Search for the cell housing the specified text and yield its [x, y] center coordinate. 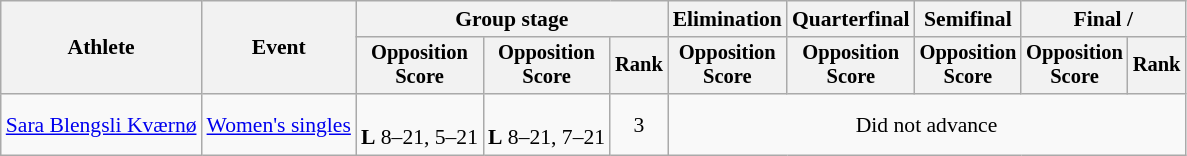
Did not advance [927, 124]
Group stage [512, 19]
Quarterfinal [851, 19]
L 8–21, 7–21 [546, 124]
Event [279, 48]
Sara Blengsli Kværnø [102, 124]
Women's singles [279, 124]
Athlete [102, 48]
Elimination [728, 19]
L 8–21, 5–21 [420, 124]
Semifinal [968, 19]
Final / [1103, 19]
3 [639, 124]
